Provide the (x, y) coordinate of the cell's center where the given text is located.  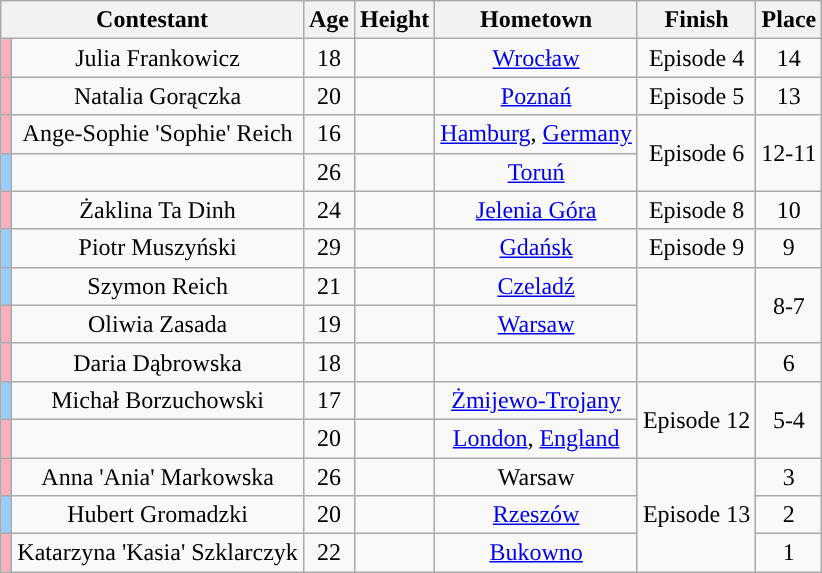
Finish (696, 20)
8-7 (789, 305)
Czeladź (536, 286)
Natalia Gorączka (158, 96)
Daria Dąbrowska (158, 362)
Hamburg, Germany (536, 134)
Poznań (536, 96)
Gdańsk (536, 248)
Hometown (536, 20)
12-11 (789, 153)
Hubert Gromadzki (158, 515)
Height (394, 20)
Wrocław (536, 58)
Toruń (536, 172)
Szymon Reich (158, 286)
2 (789, 515)
Anna 'Ania' Markowska (158, 477)
Żmijewo-Trojany (536, 400)
Oliwia Zasada (158, 324)
24 (328, 210)
Julia Frankowicz (158, 58)
London, England (536, 438)
Age (328, 20)
Katarzyna 'Kasia' Szklarczyk (158, 553)
22 (328, 553)
Contestant (152, 20)
Piotr Muszyński (158, 248)
10 (789, 210)
Episode 8 (696, 210)
Żaklina Ta Dinh (158, 210)
Episode 12 (696, 419)
17 (328, 400)
9 (789, 248)
Episode 9 (696, 248)
29 (328, 248)
Episode 13 (696, 515)
1 (789, 553)
Episode 5 (696, 96)
5-4 (789, 419)
13 (789, 96)
3 (789, 477)
Bukowno (536, 553)
19 (328, 324)
Ange-Sophie 'Sophie' Reich (158, 134)
Episode 4 (696, 58)
Michał Borzuchowski (158, 400)
6 (789, 362)
Episode 6 (696, 153)
16 (328, 134)
14 (789, 58)
21 (328, 286)
Rzeszów (536, 515)
Place (789, 20)
Jelenia Góra (536, 210)
